Capture the cell that displays the provided text and extract its [X, Y] central coordinate. 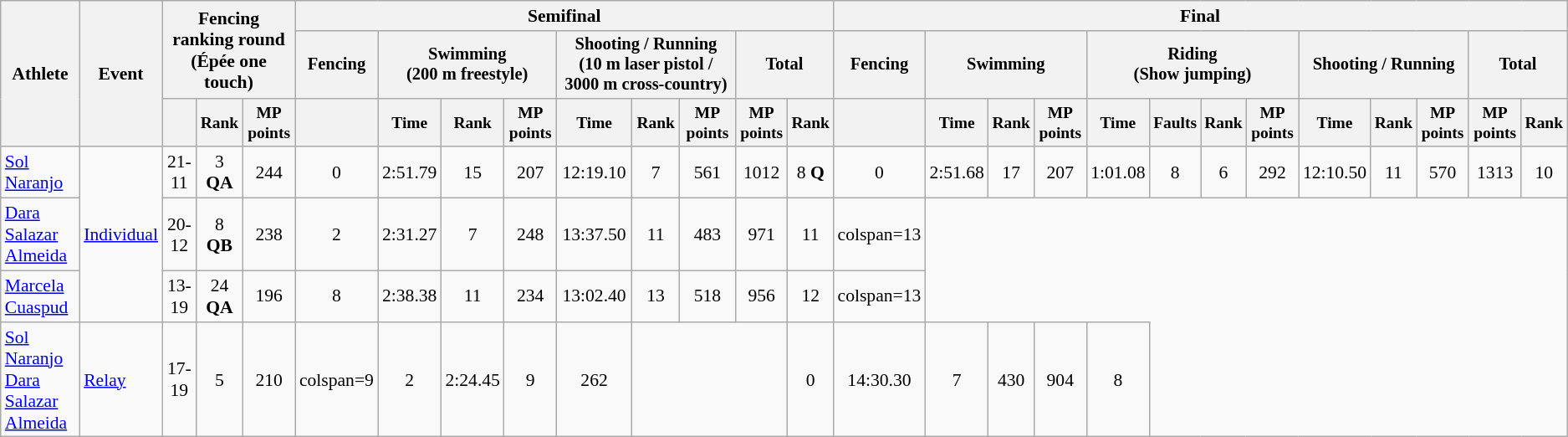
3 QA [220, 172]
1012 [761, 172]
Marcela Cuaspud [40, 296]
12 [811, 296]
2:31.27 [410, 234]
234 [530, 296]
Swimming [1005, 65]
12:19.10 [595, 172]
Sol Naranjo [40, 172]
196 [269, 296]
10 [1544, 172]
6 [1224, 172]
Fencing ranking round(Épée one touch) [229, 50]
248 [530, 234]
1313 [1495, 172]
1:01.08 [1117, 172]
8 Q [811, 172]
Event [120, 74]
244 [269, 172]
561 [707, 172]
238 [269, 234]
2:38.38 [410, 296]
Shooting / Running [1384, 65]
Riding(Show jumping) [1193, 65]
Athlete [40, 74]
483 [707, 234]
Semifinal [564, 16]
24 QA [220, 296]
Shooting / Running(10 m laser pistol / 3000 m cross-country) [646, 65]
13:02.40 [595, 296]
Final [1201, 16]
2:51.79 [410, 172]
971 [761, 234]
Individual [120, 234]
12:10.50 [1335, 172]
2:51.68 [957, 172]
Swimming(200 m freestyle) [467, 65]
Faults [1176, 122]
Dara Salazar Almeida [40, 234]
956 [761, 296]
8 QB [220, 234]
17 [1012, 172]
15 [472, 172]
292 [1273, 172]
13-19 [179, 296]
570 [1443, 172]
518 [707, 296]
13 [656, 296]
21-11 [179, 172]
20-12 [179, 234]
2 [336, 234]
13:37.50 [595, 234]
